Return the [X, Y] coordinate for the center point of the cell that contains the specified text.  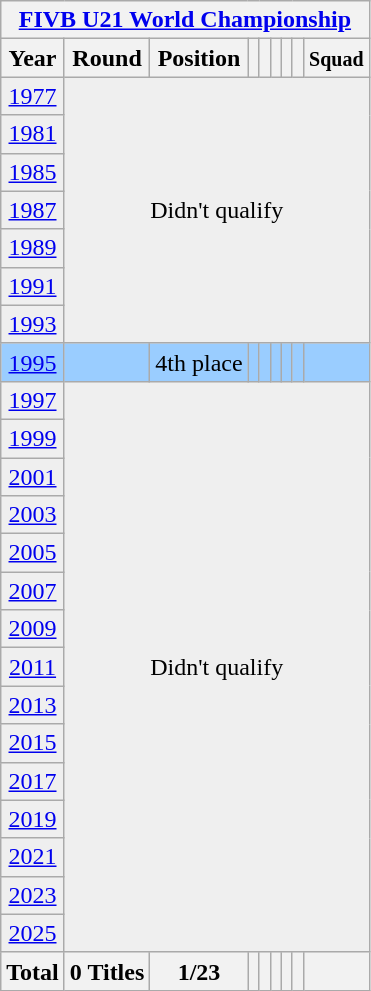
2017 [33, 781]
FIVB U21 World Championship [185, 20]
1989 [33, 248]
1/23 [199, 971]
Round [107, 58]
2023 [33, 895]
Squad [336, 58]
Total [33, 971]
2019 [33, 819]
2001 [33, 477]
2025 [33, 933]
Year [33, 58]
1987 [33, 210]
2009 [33, 629]
2013 [33, 705]
1995 [33, 362]
1981 [33, 134]
2003 [33, 515]
1977 [33, 96]
1997 [33, 400]
1999 [33, 438]
4th place [199, 362]
0 Titles [107, 971]
2011 [33, 667]
1991 [33, 286]
1985 [33, 172]
Position [199, 58]
2005 [33, 553]
2007 [33, 591]
2021 [33, 857]
2015 [33, 743]
1993 [33, 324]
